Capture the cell that displays the provided text and extract its (X, Y) central coordinate. 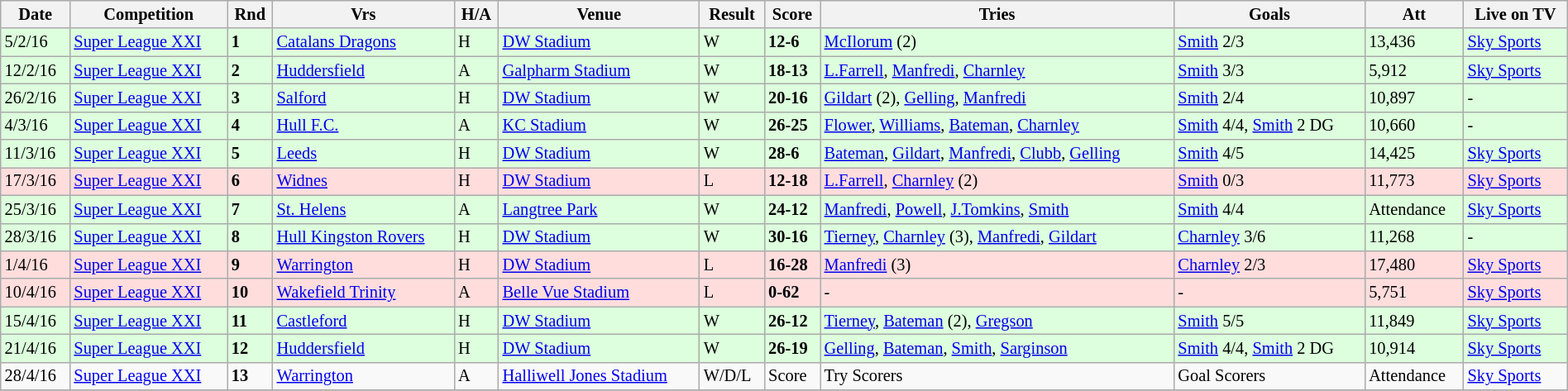
5/2/16 (36, 42)
13,436 (1414, 42)
Charnley 2/3 (1270, 265)
26-12 (792, 321)
Castleford (364, 321)
12 (250, 348)
26-25 (792, 126)
Widnes (364, 181)
13 (250, 376)
Manfredi (3) (997, 265)
L.Farrell, Charnley (2) (997, 181)
Tierney, Bateman (2), Gregson (997, 321)
McIlorum (2) (997, 42)
Att (1414, 14)
Smith 5/5 (1270, 321)
Wakefield Trinity (364, 293)
W/D/L (732, 376)
17/3/16 (36, 181)
Smith 3/3 (1270, 70)
11,849 (1414, 321)
18-13 (792, 70)
Leeds (364, 154)
26-19 (792, 348)
2 (250, 70)
Galpharm Stadium (599, 70)
Competition (148, 14)
Vrs (364, 14)
10,897 (1414, 98)
11 (250, 321)
10 (250, 293)
Hull F.C. (364, 126)
10/4/16 (36, 293)
7 (250, 209)
24-12 (792, 209)
28/4/16 (36, 376)
11/3/16 (36, 154)
Gelling, Bateman, Smith, Sarginson (997, 348)
Tierney, Charnley (3), Manfredi, Gildart (997, 237)
11,773 (1414, 181)
Smith 4/5 (1270, 154)
12-18 (792, 181)
Goals (1270, 14)
17,480 (1414, 265)
Hull Kingston Rovers (364, 237)
10,660 (1414, 126)
Smith 0/3 (1270, 181)
28/3/16 (36, 237)
Salford (364, 98)
5,751 (1414, 293)
L.Farrell, Manfredi, Charnley (997, 70)
Charnley 3/6 (1270, 237)
4/3/16 (36, 126)
28-6 (792, 154)
6 (250, 181)
Try Scorers (997, 376)
Flower, Williams, Bateman, Charnley (997, 126)
1 (250, 42)
St. Helens (364, 209)
Tries (997, 14)
12-6 (792, 42)
Belle Vue Stadium (599, 293)
Manfredi, Powell, J.Tomkins, Smith (997, 209)
Venue (599, 14)
Date (36, 14)
20-16 (792, 98)
KC Stadium (599, 126)
5 (250, 154)
Langtree Park (599, 209)
Live on TV (1516, 14)
11,268 (1414, 237)
14,425 (1414, 154)
Bateman, Gildart, Manfredi, Clubb, Gelling (997, 154)
Catalans Dragons (364, 42)
5,912 (1414, 70)
Gildart (2), Gelling, Manfredi (997, 98)
25/3/16 (36, 209)
H/A (476, 14)
12/2/16 (36, 70)
9 (250, 265)
21/4/16 (36, 348)
Goal Scorers (1270, 376)
3 (250, 98)
Halliwell Jones Stadium (599, 376)
16-28 (792, 265)
Smith 4/4 (1270, 209)
30-16 (792, 237)
10,914 (1414, 348)
Smith 2/4 (1270, 98)
0-62 (792, 293)
4 (250, 126)
1/4/16 (36, 265)
8 (250, 237)
15/4/16 (36, 321)
Smith 2/3 (1270, 42)
Rnd (250, 14)
26/2/16 (36, 98)
Result (732, 14)
